Detect which cell encompasses the target text, then output its [x, y] center coordinate. 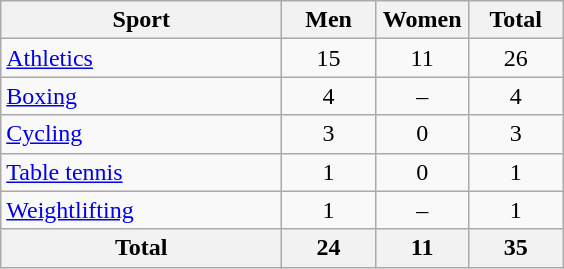
Men [329, 20]
15 [329, 58]
24 [329, 248]
26 [516, 58]
Women [422, 20]
35 [516, 248]
Table tennis [142, 172]
Boxing [142, 96]
Sport [142, 20]
Weightlifting [142, 210]
Athletics [142, 58]
Cycling [142, 134]
